Determine the (x, y) coordinate at the center of the cell enclosing the given text.  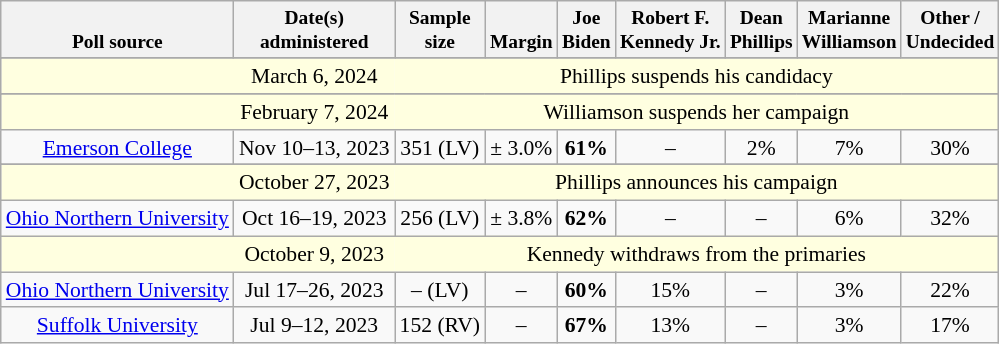
Williamson suspends her campaign (697, 112)
Oct 16–19, 2023 (314, 219)
13% (670, 326)
MarianneWilliamson (849, 30)
Suffolk University (118, 326)
60% (586, 290)
Kennedy withdraws from the primaries (697, 254)
32% (950, 219)
DeanPhillips (761, 30)
256 (LV) (440, 219)
JoeBiden (586, 30)
October 9, 2023 (314, 254)
Emerson College (118, 148)
17% (950, 326)
February 7, 2024 (314, 112)
Jul 9–12, 2023 (314, 326)
22% (950, 290)
Other /Undecided (950, 30)
Poll source (118, 30)
15% (670, 290)
7% (849, 148)
67% (586, 326)
62% (586, 219)
152 (RV) (440, 326)
Phillips announces his campaign (697, 183)
Margin (521, 30)
± 3.8% (521, 219)
Nov 10–13, 2023 (314, 148)
Robert F.Kennedy Jr. (670, 30)
351 (LV) (440, 148)
October 27, 2023 (314, 183)
March 6, 2024 (314, 76)
Samplesize (440, 30)
2% (761, 148)
Phillips suspends his candidacy (697, 76)
30% (950, 148)
– (LV) (440, 290)
Date(s)administered (314, 30)
6% (849, 219)
± 3.0% (521, 148)
Jul 17–26, 2023 (314, 290)
61% (586, 148)
